Pinpoint the cell where the given text exists, returning its (x, y) midpoint coordinate. 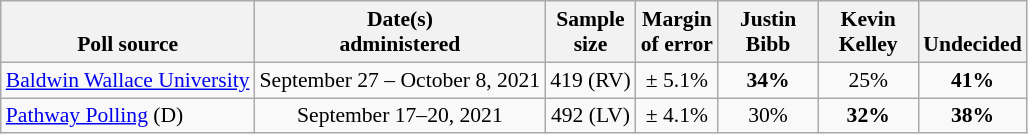
JustinBibb (768, 32)
September 27 – October 8, 2021 (400, 80)
32% (868, 116)
492 (LV) (590, 116)
± 5.1% (677, 80)
41% (972, 80)
419 (RV) (590, 80)
Undecided (972, 32)
Marginof error (677, 32)
KevinKelley (868, 32)
30% (768, 116)
Date(s)administered (400, 32)
Pathway Polling (D) (128, 116)
25% (868, 80)
Poll source (128, 32)
38% (972, 116)
± 4.1% (677, 116)
September 17–20, 2021 (400, 116)
Baldwin Wallace University (128, 80)
34% (768, 80)
Samplesize (590, 32)
